Extract the [X, Y] coordinate from the center of the cell holding the provided text.  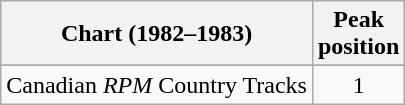
Peakposition [358, 34]
Canadian RPM Country Tracks [157, 85]
Chart (1982–1983) [157, 34]
1 [358, 85]
